Return (x, y) of the center of cell containing provided text 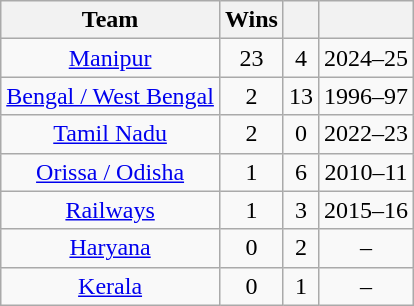
Railways (110, 210)
2010–11 (366, 172)
Kerala (110, 286)
2015–16 (366, 210)
Team (110, 20)
2024–25 (366, 58)
1996–97 (366, 96)
Bengal / West Bengal (110, 96)
23 (251, 58)
Tamil Nadu (110, 134)
4 (300, 58)
Haryana (110, 248)
2022–23 (366, 134)
Orissa / Odisha (110, 172)
Wins (251, 20)
3 (300, 210)
Manipur (110, 58)
6 (300, 172)
13 (300, 96)
